Extract the [x, y] coordinate from the center of the cell holding the provided text.  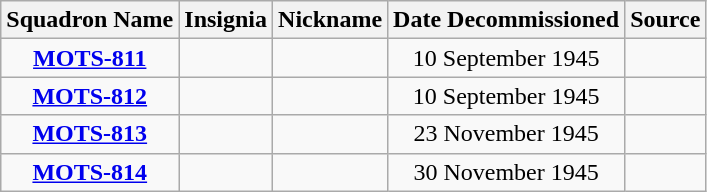
Squadron Name [90, 20]
Source [666, 20]
MOTS-814 [90, 172]
MOTS-813 [90, 134]
23 November 1945 [506, 134]
Date Decommissioned [506, 20]
MOTS-812 [90, 96]
Nickname [330, 20]
MOTS-811 [90, 58]
Insignia [226, 20]
30 November 1945 [506, 172]
